Determine the (X, Y) coordinate at the center of the cell enclosing the given text.  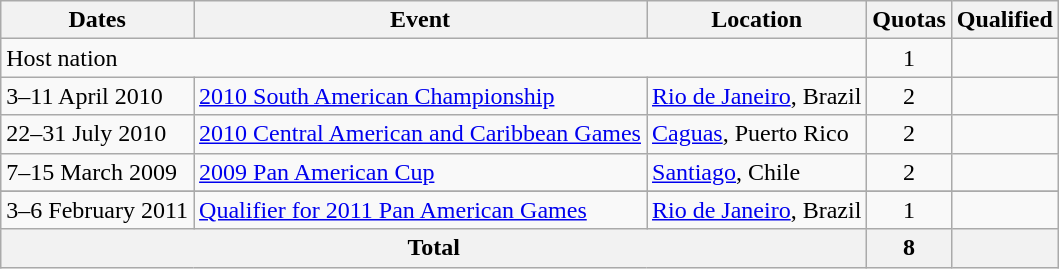
Qualifier for 2011 Pan American Games (420, 210)
2010 Central American and Caribbean Games (420, 134)
2009 Pan American Cup (420, 172)
Caguas, Puerto Rico (756, 134)
7–15 March 2009 (98, 172)
Santiago, Chile (756, 172)
Event (420, 20)
3–11 April 2010 (98, 96)
Location (756, 20)
22–31 July 2010 (98, 134)
Host nation (434, 58)
3–6 February 2011 (98, 210)
2010 South American Championship (420, 96)
Total (434, 248)
Quotas (909, 20)
Qualified (1004, 20)
Dates (98, 20)
8 (909, 248)
